Search for the cell housing the specified text and yield its (X, Y) center coordinate. 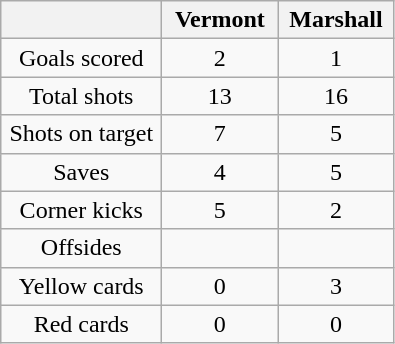
Red cards (82, 324)
Total shots (82, 96)
13 (220, 96)
Goals scored (82, 58)
Saves (82, 172)
Corner kicks (82, 210)
1 (336, 58)
Marshall (336, 20)
Shots on target (82, 134)
Yellow cards (82, 286)
3 (336, 286)
4 (220, 172)
Vermont (220, 20)
7 (220, 134)
Offsides (82, 248)
16 (336, 96)
